Pinpoint the cell where the given text exists, returning its (X, Y) midpoint coordinate. 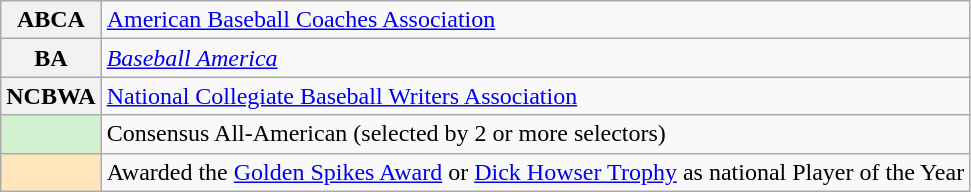
National Collegiate Baseball Writers Association (536, 96)
ABCA (51, 20)
NCBWA (51, 96)
Awarded the Golden Spikes Award or Dick Howser Trophy as national Player of the Year (536, 172)
Consensus All-American (selected by 2 or more selectors) (536, 134)
Baseball America (536, 58)
BA (51, 58)
American Baseball Coaches Association (536, 20)
